Pinpoint the cell where the given text exists, returning its (X, Y) midpoint coordinate. 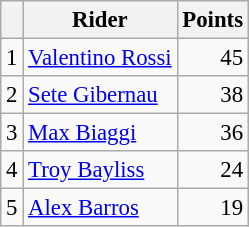
Valentino Rossi (100, 58)
1 (12, 58)
19 (212, 208)
45 (212, 58)
Points (212, 20)
36 (212, 133)
Rider (100, 20)
Troy Bayliss (100, 170)
5 (12, 208)
3 (12, 133)
Max Biaggi (100, 133)
4 (12, 170)
Alex Barros (100, 208)
38 (212, 95)
2 (12, 95)
Sete Gibernau (100, 95)
24 (212, 170)
